Locate the cell with the specified text and output its (X, Y) center coordinate. 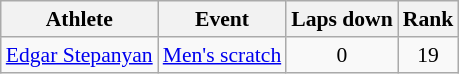
19 (428, 55)
Event (222, 19)
Athlete (80, 19)
Laps down (342, 19)
0 (342, 55)
Edgar Stepanyan (80, 55)
Men's scratch (222, 55)
Rank (428, 19)
